Find where the given text appears and provide that cell's center as [x, y] coordinate. 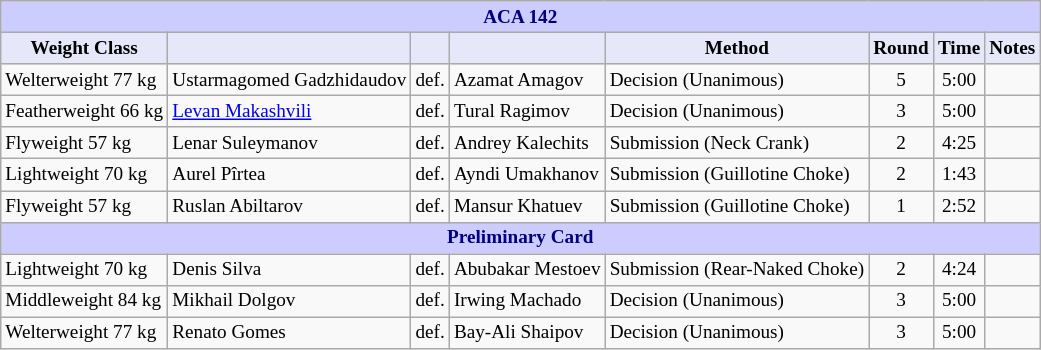
Irwing Machado [527, 301]
1 [902, 206]
Abubakar Mestoev [527, 270]
Renato Gomes [290, 333]
4:25 [958, 143]
Middleweight 84 kg [84, 301]
2:52 [958, 206]
Notes [1012, 48]
Ustarmagomed Gadzhidaudov [290, 80]
Submission (Neck Crank) [737, 143]
Levan Makashvili [290, 111]
Method [737, 48]
Weight Class [84, 48]
Mikhail Dolgov [290, 301]
Mansur Khatuev [527, 206]
Bay-Ali Shaipov [527, 333]
5 [902, 80]
Ayndi Umakhanov [527, 175]
Preliminary Card [520, 238]
1:43 [958, 175]
Tural Ragimov [527, 111]
Featherweight 66 kg [84, 111]
Ruslan Abiltarov [290, 206]
Lenar Suleymanov [290, 143]
Andrey Kalechits [527, 143]
Denis Silva [290, 270]
Azamat Amagov [527, 80]
Round [902, 48]
4:24 [958, 270]
Submission (Rear-Naked Choke) [737, 270]
Aurel Pîrtea [290, 175]
ACA 142 [520, 17]
Time [958, 48]
